Return the (X, Y) coordinate for the center point of the cell that contains the specified text.  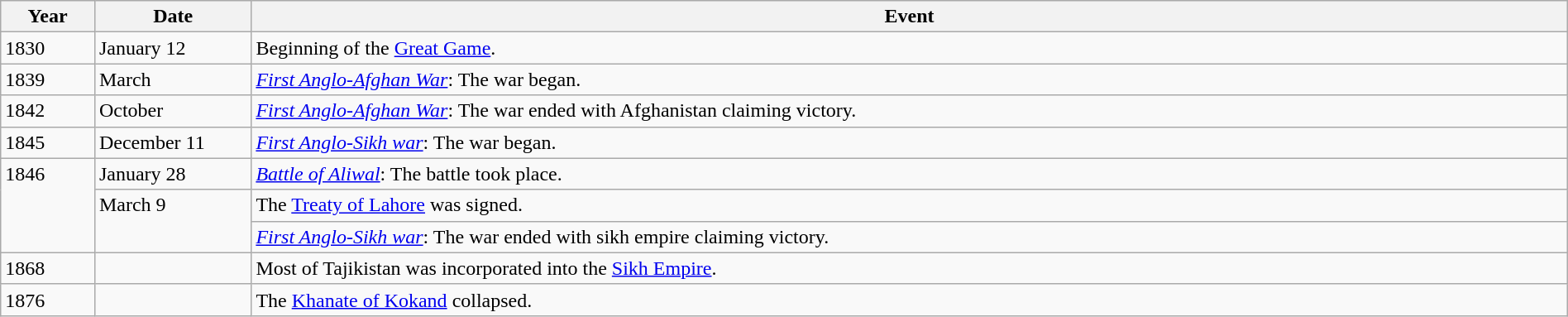
1845 (48, 142)
1842 (48, 111)
Beginning of the Great Game. (910, 48)
1830 (48, 48)
January 12 (172, 48)
October (172, 111)
First Anglo-Afghan War: The war ended with Afghanistan claiming victory. (910, 111)
Event (910, 17)
March 9 (172, 221)
Battle of Aliwal: The battle took place. (910, 174)
First Anglo-Sikh war: The war began. (910, 142)
1846 (48, 205)
First Anglo-Afghan War: The war began. (910, 79)
First Anglo-Sikh war: The war ended with sikh empire claiming victory. (910, 237)
1868 (48, 268)
December 11 (172, 142)
The Khanate of Kokand collapsed. (910, 300)
Most of Tajikistan was incorporated into the Sikh Empire. (910, 268)
January 28 (172, 174)
1876 (48, 300)
The Treaty of Lahore was signed. (910, 205)
March (172, 79)
Year (48, 17)
1839 (48, 79)
Date (172, 17)
